Determine the (X, Y) coordinate at the center of the cell enclosing the given text.  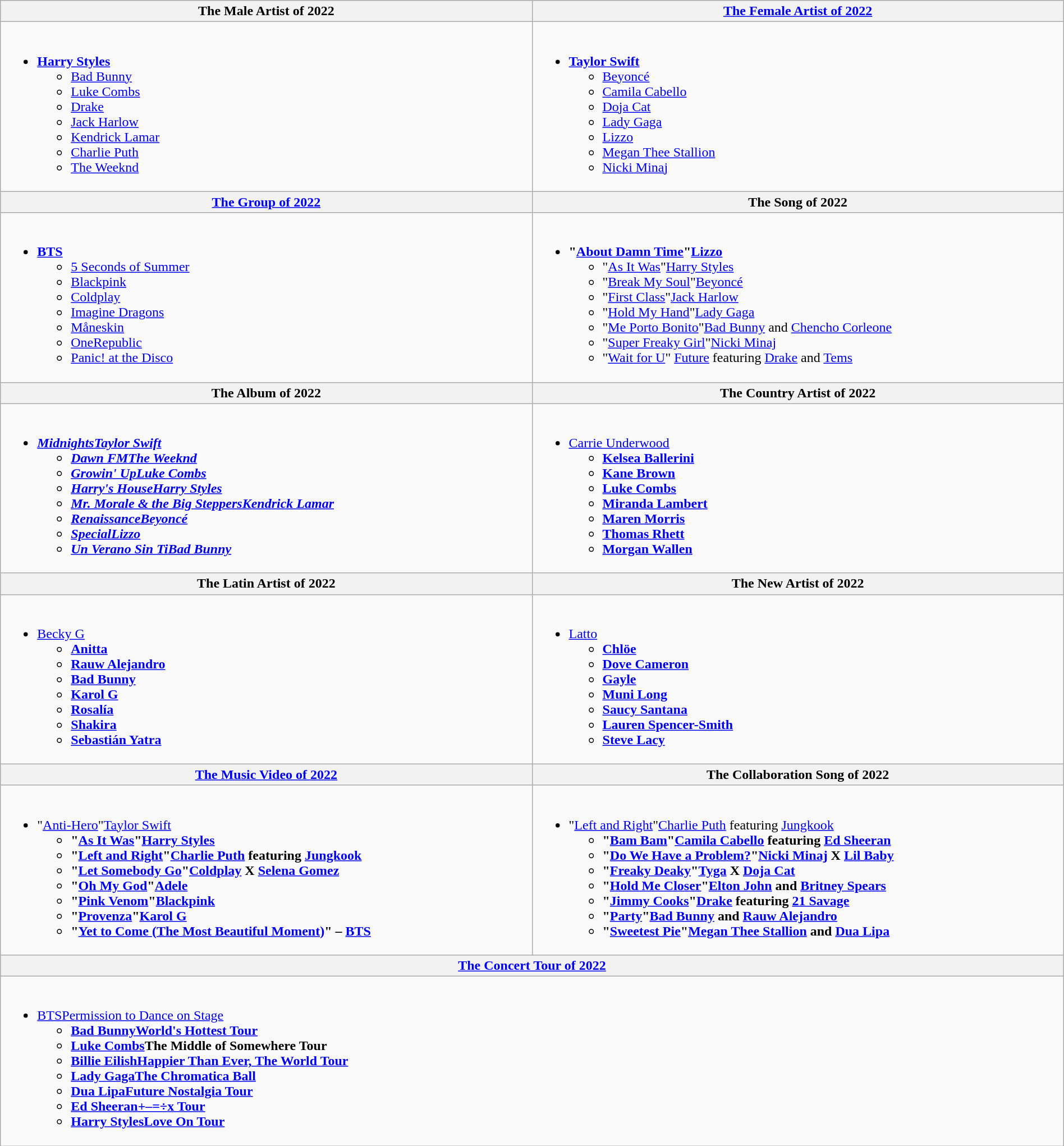
Taylor SwiftBeyoncéCamila CabelloDoja CatLady GagaLizzoMegan Thee StallionNicki Minaj (798, 107)
The Music Video of 2022 (266, 774)
The Concert Tour of 2022 (532, 965)
Becky GAnittaRauw AlejandroBad BunnyKarol GRosalíaShakiraSebastián Yatra (266, 679)
The New Artist of 2022 (798, 584)
The Female Artist of 2022 (798, 11)
BTS5 Seconds of SummerBlackpinkColdplayImagine DragonsMåneskinOneRepublicPanic! at the Disco (266, 297)
The Song of 2022 (798, 202)
Harry StylesBad BunnyLuke CombsDrakeJack HarlowKendrick LamarCharlie PuthThe Weeknd (266, 107)
The Country Artist of 2022 (798, 393)
LattoChlöeDove CameronGayleMuni LongSaucy SantanaLauren Spencer-SmithSteve Lacy (798, 679)
Carrie UnderwoodKelsea BalleriniKane BrownLuke CombsMiranda LambertMaren MorrisThomas RhettMorgan Wallen (798, 488)
The Album of 2022 (266, 393)
The Collaboration Song of 2022 (798, 774)
The Male Artist of 2022 (266, 11)
The Latin Artist of 2022 (266, 584)
The Group of 2022 (266, 202)
